Extract the [x, y] coordinate from the center of the cell holding the provided text.  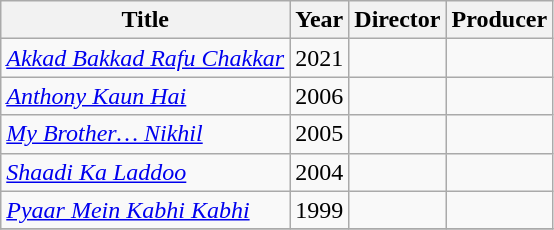
Shaadi Ka Laddoo [146, 172]
Producer [500, 20]
Title [146, 20]
1999 [320, 210]
Director [398, 20]
My Brother… Nikhil [146, 134]
2004 [320, 172]
2006 [320, 96]
Anthony Kaun Hai [146, 96]
2021 [320, 58]
Akkad Bakkad Rafu Chakkar [146, 58]
Pyaar Mein Kabhi Kabhi [146, 210]
2005 [320, 134]
Year [320, 20]
